Provide the [x, y] coordinate of the cell's center where the given text is located.  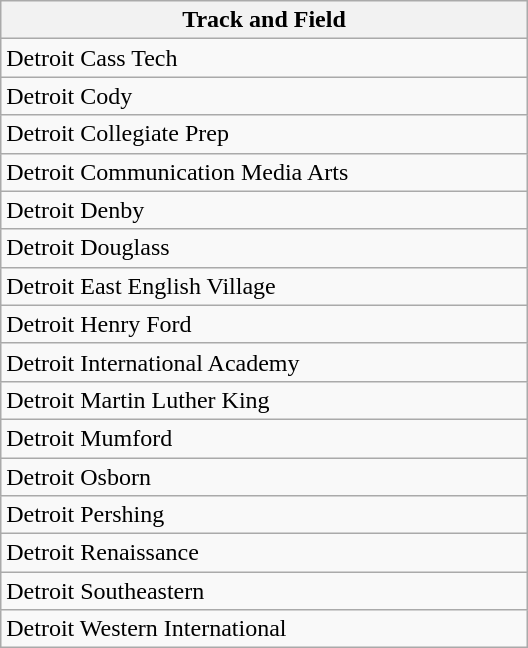
Detroit Cass Tech [264, 58]
Detroit Collegiate Prep [264, 134]
Detroit Cody [264, 96]
Detroit Mumford [264, 438]
Detroit Southeastern [264, 591]
Track and Field [264, 20]
Detroit Martin Luther King [264, 400]
Detroit Henry Ford [264, 324]
Detroit Western International [264, 629]
Detroit Pershing [264, 515]
Detroit Renaissance [264, 553]
Detroit Communication Media Arts [264, 172]
Detroit Denby [264, 210]
Detroit Douglass [264, 248]
Detroit East English Village [264, 286]
Detroit Osborn [264, 477]
Detroit International Academy [264, 362]
